Extract the (x, y) coordinate from the center of the cell holding the provided text.  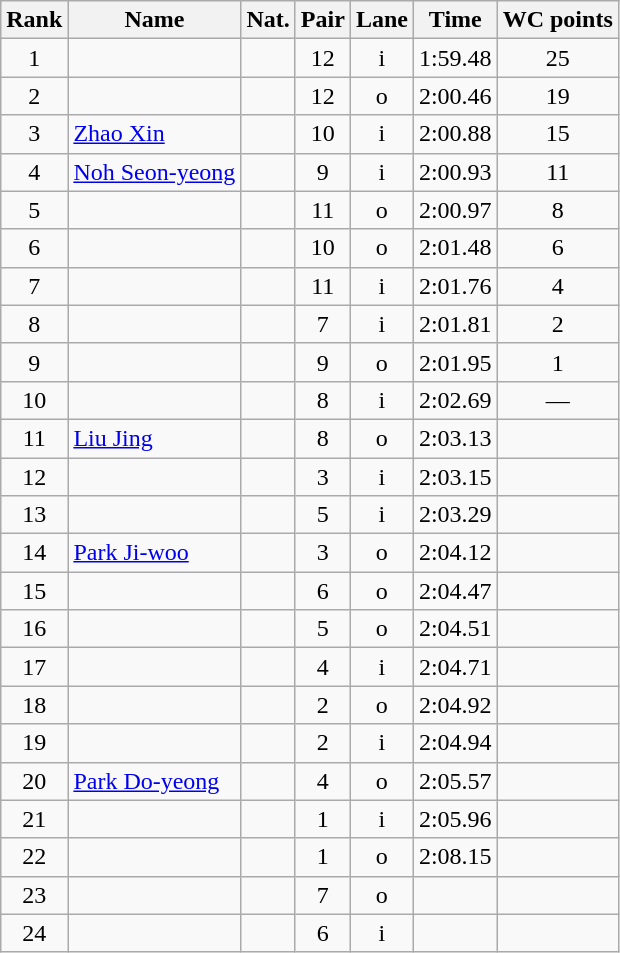
Park Do-yeong (154, 781)
2:00.46 (455, 96)
2:04.51 (455, 629)
Lane (382, 20)
2:04.94 (455, 743)
2:08.15 (455, 857)
2:04.47 (455, 591)
2:02.69 (455, 400)
Name (154, 20)
1:59.48 (455, 58)
21 (34, 819)
2:04.71 (455, 667)
22 (34, 857)
2:03.15 (455, 477)
24 (34, 933)
2:00.93 (455, 172)
25 (558, 58)
2:01.81 (455, 324)
17 (34, 667)
20 (34, 781)
Time (455, 20)
2:05.96 (455, 819)
2:04.12 (455, 553)
2:05.57 (455, 781)
2:03.13 (455, 438)
Park Ji-woo (154, 553)
16 (34, 629)
18 (34, 705)
Liu Jing (154, 438)
Noh Seon-yeong (154, 172)
2:01.76 (455, 286)
2:01.95 (455, 362)
Zhao Xin (154, 134)
Pair (322, 20)
Nat. (268, 20)
14 (34, 553)
13 (34, 515)
Rank (34, 20)
23 (34, 895)
2:01.48 (455, 248)
— (558, 400)
WC points (558, 20)
2:03.29 (455, 515)
2:00.88 (455, 134)
2:04.92 (455, 705)
2:00.97 (455, 210)
